From the cell containing the given text, extract its center point as (x, y) coordinate. 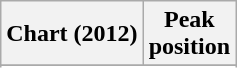
Chart (2012) (72, 34)
Peakposition (189, 34)
